Return the [x, y] coordinate for the center point of the cell that contains the specified text.  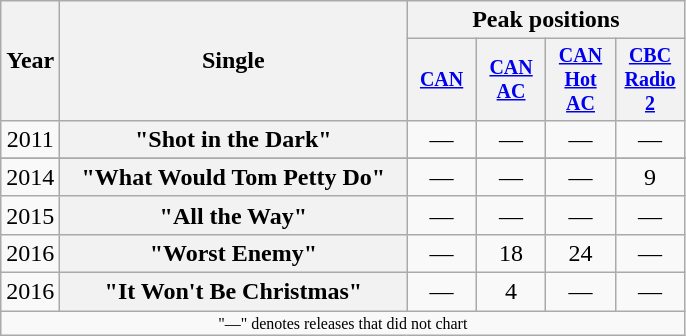
4 [510, 292]
Single [234, 61]
"All the Way" [234, 215]
"Shot in the Dark" [234, 139]
2014 [30, 177]
"Worst Enemy" [234, 253]
Peak positions [546, 20]
9 [650, 177]
"It Won't Be Christmas" [234, 292]
CAN [442, 80]
CAN Hot AC [580, 80]
Year [30, 61]
CAN AC [510, 80]
18 [510, 253]
24 [580, 253]
CBC Radio 2 [650, 80]
2011 [30, 139]
"—" denotes releases that did not chart [343, 323]
2015 [30, 215]
"What Would Tom Petty Do" [234, 177]
